Determine the [x, y] coordinate at the center of the cell enclosing the given text.  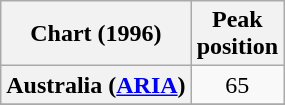
Australia (ARIA) [96, 85]
65 [237, 85]
Chart (1996) [96, 34]
Peakposition [237, 34]
